Provide the (X, Y) coordinate of the cell's center where the given text is located.  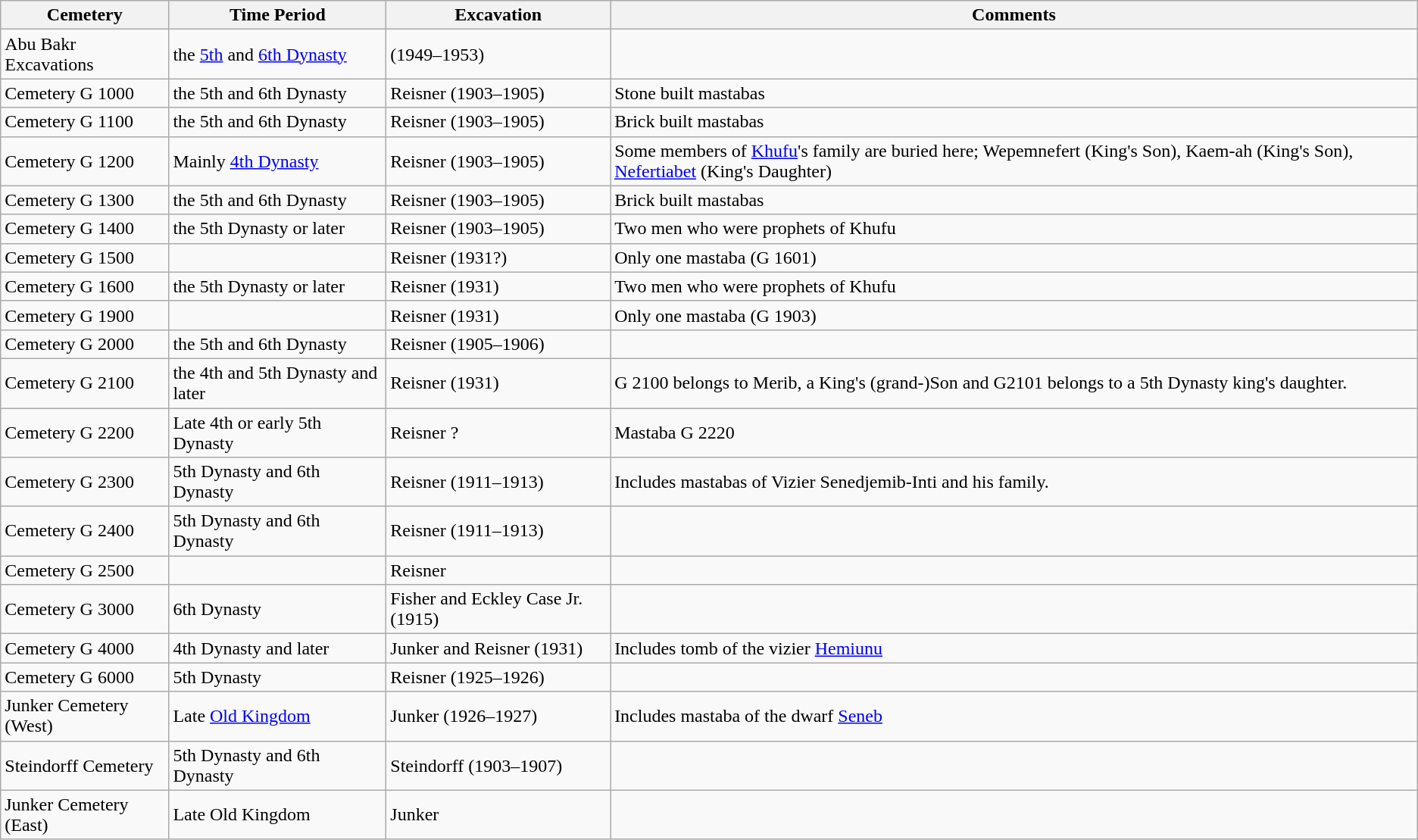
Mastaba G 2220 (1014, 432)
Cemetery G 1900 (85, 315)
Cemetery G 1500 (85, 258)
Cemetery G 2400 (85, 532)
Reisner (1905–1906) (498, 344)
Only one mastaba (G 1601) (1014, 258)
Reisner (498, 570)
Junker Cemetery (West) (85, 717)
Stone built mastabas (1014, 93)
Mainly 4th Dynasty (277, 161)
Junker (498, 815)
Cemetery G 1000 (85, 93)
Cemetery G 1100 (85, 122)
(1949–1953) (498, 55)
Steindorff Cemetery (85, 765)
Junker Cemetery (East) (85, 815)
4th Dynasty and later (277, 648)
Steindorff (1903–1907) (498, 765)
Cemetery G 1300 (85, 200)
Cemetery G 2200 (85, 432)
Cemetery (85, 15)
Time Period (277, 15)
Fisher and Eckley Case Jr. (1915) (498, 609)
G 2100 belongs to Merib, a King's (grand-)Son and G2101 belongs to a 5th Dynasty king's daughter. (1014, 383)
Junker (1926–1927) (498, 717)
Cemetery G 3000 (85, 609)
5th Dynasty (277, 677)
Cemetery G 6000 (85, 677)
Reisner (1931?) (498, 258)
Junker and Reisner (1931) (498, 648)
Cemetery G 1600 (85, 286)
Cemetery G 2000 (85, 344)
Cemetery G 1400 (85, 229)
Reisner (1925–1926) (498, 677)
Includes mastabas of Vizier Senedjemib-Inti and his family. (1014, 482)
Cemetery G 2300 (85, 482)
6th Dynasty (277, 609)
Only one mastaba (G 1903) (1014, 315)
Excavation (498, 15)
Some members of Khufu's family are buried here; Wepemnefert (King's Son), Kaem-ah (King's Son), Nefertiabet (King's Daughter) (1014, 161)
Cemetery G 2500 (85, 570)
Abu Bakr Excavations (85, 55)
Includes tomb of the vizier Hemiunu (1014, 648)
the 4th and 5th Dynasty and later (277, 383)
Late 4th or early 5th Dynasty (277, 432)
Cemetery G 1200 (85, 161)
Includes mastaba of the dwarf Seneb (1014, 717)
Reisner ? (498, 432)
Cemetery G 2100 (85, 383)
Comments (1014, 15)
Cemetery G 4000 (85, 648)
